Output the (X, Y) coordinate of the center of the cell containing the given text.  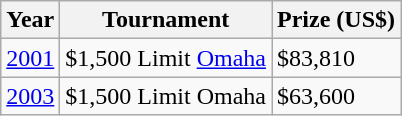
2001 (30, 58)
Year (30, 20)
$83,810 (336, 58)
2003 (30, 96)
Tournament (166, 20)
Prize (US$) (336, 20)
$63,600 (336, 96)
